Provide the (X, Y) coordinate of the cell's center where the given text is located.  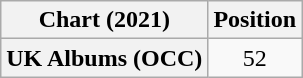
UK Albums (OCC) (104, 58)
Position (255, 20)
52 (255, 58)
Chart (2021) (104, 20)
